Provide the (x, y) coordinate of the cell's center where the given text is located.  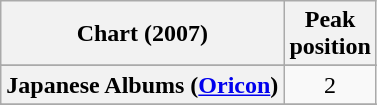
Chart (2007) (142, 34)
Japanese Albums (Oricon) (142, 85)
2 (330, 85)
Peakposition (330, 34)
